Locate the cell with the specified text and output its (X, Y) center coordinate. 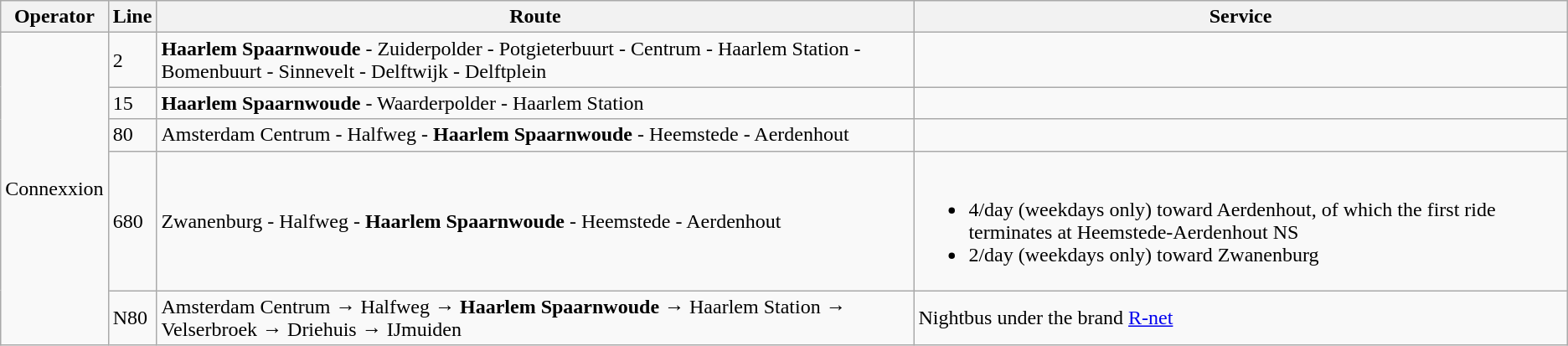
4/day (weekdays only) toward Aerdenhout, of which the first ride terminates at Heemstede-Aerdenhout NS2/day (weekdays only) toward Zwanenburg (1240, 221)
80 (132, 135)
Amsterdam Centrum - Halfweg - Haarlem Spaarnwoude - Heemstede - Aerdenhout (535, 135)
Service (1240, 17)
15 (132, 103)
Route (535, 17)
Connexxion (54, 189)
Operator (54, 17)
680 (132, 221)
Haarlem Spaarnwoude - Waarderpolder - Haarlem Station (535, 103)
Line (132, 17)
N80 (132, 318)
Amsterdam Centrum → Halfweg → Haarlem Spaarnwoude → Haarlem Station → Velserbroek → Driehuis → IJmuiden (535, 318)
Nightbus under the brand R-net (1240, 318)
2 (132, 60)
Zwanenburg - Halfweg - Haarlem Spaarnwoude - Heemstede - Aerdenhout (535, 221)
Haarlem Spaarnwoude - Zuiderpolder - Potgieterbuurt - Centrum - Haarlem Station - Bomenbuurt - Sinnevelt - Delftwijk - Delftplein (535, 60)
